Extract the (X, Y) coordinate from the center of the cell holding the provided text.  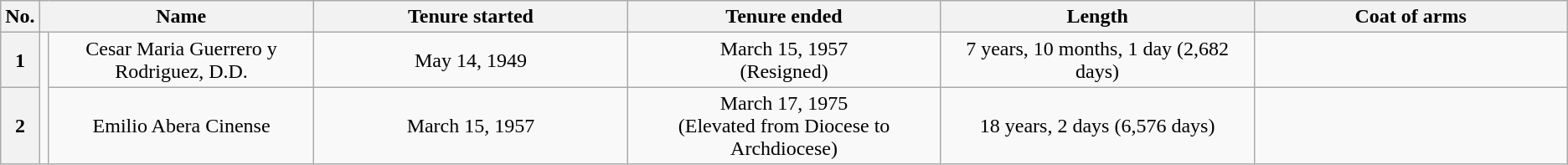
Cesar Maria Guerrero y Rodriguez, D.D. (181, 60)
1 (20, 60)
May 14, 1949 (471, 60)
Tenure ended (784, 17)
No. (20, 17)
March 15, 1957(Resigned) (784, 60)
Tenure started (471, 17)
Name (181, 17)
March 15, 1957 (471, 126)
Coat of arms (1411, 17)
Length (1097, 17)
7 years, 10 months, 1 day (2,682 days) (1097, 60)
March 17, 1975(Elevated from Diocese to Archdiocese) (784, 126)
18 years, 2 days (6,576 days) (1097, 126)
2 (20, 126)
Emilio Abera Cinense (181, 126)
